Scan for the cell matching the given text and deliver its (X, Y) coordinate at center. 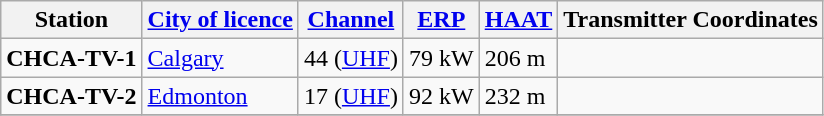
44 (UHF) (350, 58)
Transmitter Coordinates (690, 20)
HAAT (518, 20)
Station (72, 20)
232 m (518, 96)
CHCA-TV-2 (72, 96)
206 m (518, 58)
79 kW (441, 58)
CHCA-TV-1 (72, 58)
ERP (441, 20)
Channel (350, 20)
City of licence (220, 20)
92 kW (441, 96)
17 (UHF) (350, 96)
Edmonton (220, 96)
Calgary (220, 58)
